Determine the [x, y] coordinate at the center of the cell enclosing the given text.  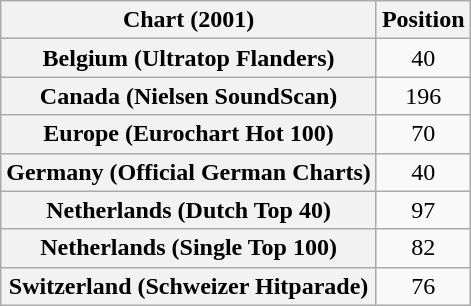
Belgium (Ultratop Flanders) [189, 58]
Germany (Official German Charts) [189, 172]
Europe (Eurochart Hot 100) [189, 134]
Netherlands (Dutch Top 40) [189, 210]
Chart (2001) [189, 20]
Position [423, 20]
82 [423, 248]
Canada (Nielsen SoundScan) [189, 96]
196 [423, 96]
76 [423, 286]
97 [423, 210]
70 [423, 134]
Netherlands (Single Top 100) [189, 248]
Switzerland (Schweizer Hitparade) [189, 286]
